Determine the [X, Y] coordinate at the center of the cell enclosing the given text.  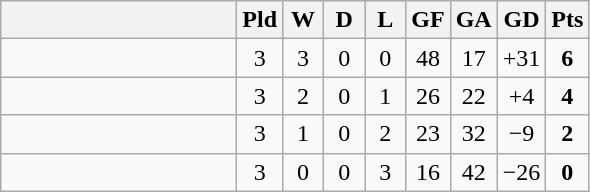
GD [522, 20]
6 [568, 58]
−9 [522, 134]
W [304, 20]
L [386, 20]
Pld [260, 20]
GF [428, 20]
−26 [522, 172]
23 [428, 134]
+31 [522, 58]
17 [474, 58]
42 [474, 172]
26 [428, 96]
22 [474, 96]
32 [474, 134]
D [344, 20]
48 [428, 58]
16 [428, 172]
Pts [568, 20]
+4 [522, 96]
GA [474, 20]
4 [568, 96]
